Pinpoint the cell where the given text exists, returning its (X, Y) midpoint coordinate. 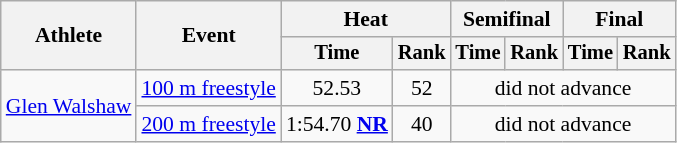
Glen Walshaw (69, 106)
Semifinal (506, 19)
1:54.70 NR (337, 124)
Heat (366, 19)
52.53 (337, 88)
100 m freestyle (208, 88)
52 (422, 88)
Event (208, 36)
40 (422, 124)
Final (619, 19)
Athlete (69, 36)
200 m freestyle (208, 124)
